Detect which cell encompasses the target text, then output its (X, Y) center coordinate. 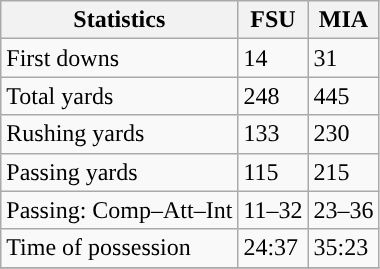
Time of possession (120, 248)
23–36 (344, 210)
First downs (120, 58)
133 (273, 134)
215 (344, 172)
248 (273, 96)
445 (344, 96)
Rushing yards (120, 134)
115 (273, 172)
31 (344, 58)
FSU (273, 20)
11–32 (273, 210)
14 (273, 58)
230 (344, 134)
35:23 (344, 248)
Statistics (120, 20)
24:37 (273, 248)
MIA (344, 20)
Passing: Comp–Att–Int (120, 210)
Total yards (120, 96)
Passing yards (120, 172)
